Scan for the cell matching the given text and deliver its (X, Y) coordinate at center. 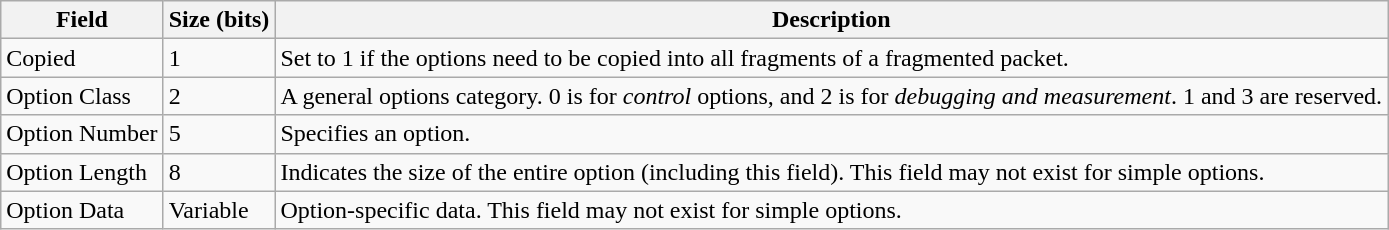
Indicates the size of the entire option (including this field). This field may not exist for simple options. (832, 172)
Description (832, 20)
8 (219, 172)
5 (219, 134)
Specifies an option. (832, 134)
Copied (82, 58)
Set to 1 if the options need to be copied into all fragments of a fragmented packet. (832, 58)
Option Length (82, 172)
Option Class (82, 96)
1 (219, 58)
Field (82, 20)
Option Number (82, 134)
Option-specific data. This field may not exist for simple options. (832, 210)
Option Data (82, 210)
Variable (219, 210)
Size (bits) (219, 20)
A general options category. 0 is for control options, and 2 is for debugging and measurement. 1 and 3 are reserved. (832, 96)
2 (219, 96)
